Return the [x, y] coordinate for the center point of the cell that contains the specified text.  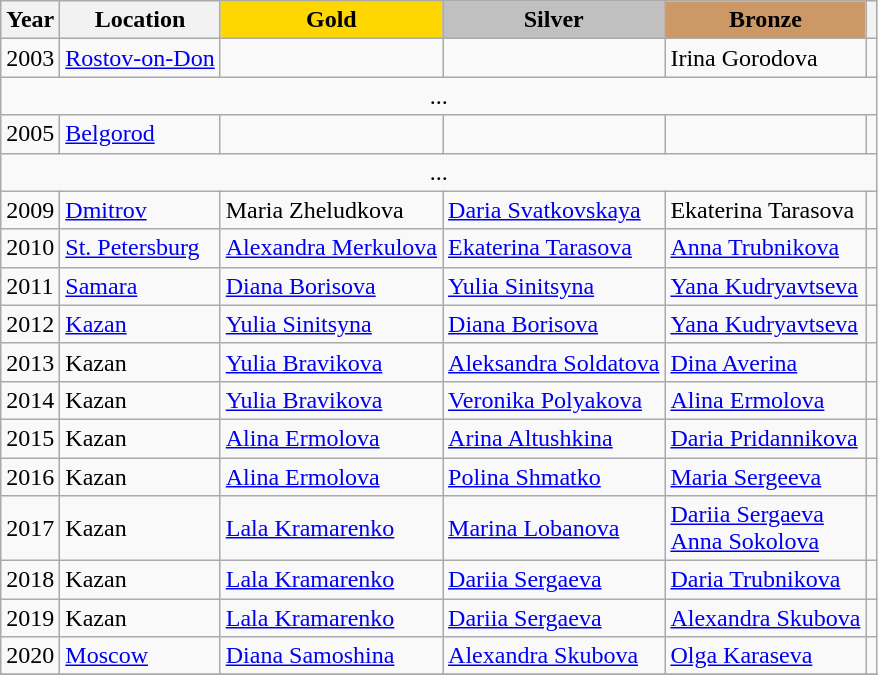
Moscow [140, 656]
2003 [30, 58]
Bronze [766, 20]
2015 [30, 438]
2017 [30, 528]
Irina Gorodova [766, 58]
Polina Shmatko [554, 477]
Anna Trubnikova [766, 248]
Olga Karaseva [766, 656]
2005 [30, 134]
2019 [30, 618]
Alexandra Merkulova [331, 248]
Rostov-on-Don [140, 58]
2016 [30, 477]
2018 [30, 580]
Daria Pridannikova [766, 438]
Maria Zheludkova [331, 210]
Samara [140, 286]
St. Petersburg [140, 248]
Belgorod [140, 134]
Dariia SergaevaAnna Sokolova [766, 528]
2012 [30, 324]
Silver [554, 20]
Dmitrov [140, 210]
Diana Samoshina [331, 656]
2009 [30, 210]
Marina Lobanova [554, 528]
Aleksandra Soldatova [554, 362]
Location [140, 20]
2013 [30, 362]
Daria Trubnikova [766, 580]
Daria Svatkovskaya [554, 210]
Gold [331, 20]
2010 [30, 248]
Veronika Polyakova [554, 400]
Arina Altushkina [554, 438]
2020 [30, 656]
Year [30, 20]
2011 [30, 286]
Dina Averina [766, 362]
Maria Sergeeva [766, 477]
2014 [30, 400]
